Locate the cell with the specified text and output its (X, Y) center coordinate. 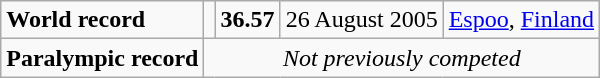
Paralympic record (102, 58)
26 August 2005 (362, 20)
Not previously competed (402, 58)
36.57 (248, 20)
Espoo, Finland (521, 20)
World record (102, 20)
